Pinpoint the cell where the given text exists, returning its [X, Y] midpoint coordinate. 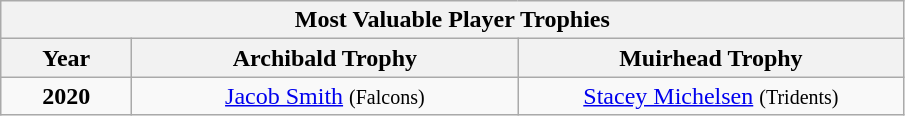
Stacey Michelsen (Tridents) [711, 96]
Jacob Smith (Falcons) [325, 96]
Archibald Trophy [325, 58]
Muirhead Trophy [711, 58]
Most Valuable Player Trophies [452, 20]
2020 [66, 96]
Year [66, 58]
